Pinpoint the cell where the given text exists, returning its [x, y] midpoint coordinate. 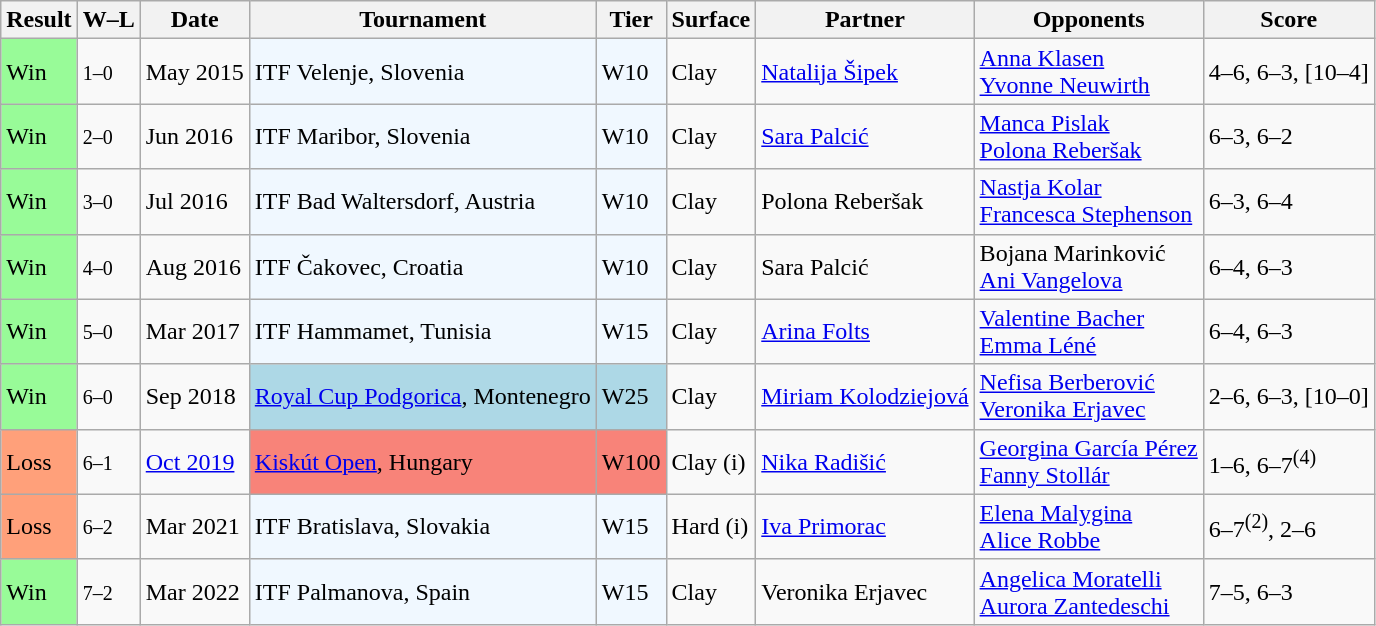
Valentine Bacher Emma Léné [1088, 332]
Royal Cup Podgorica, Montenegro [422, 396]
Miriam Kolodziejová [865, 396]
W–L [108, 20]
Elena Malygina Alice Robbe [1088, 526]
5–0 [108, 332]
Georgina García Pérez Fanny Stollár [1088, 462]
Tournament [422, 20]
4–0 [108, 266]
1–6, 6–7(4) [1288, 462]
Jun 2016 [194, 136]
Sep 2018 [194, 396]
ITF Čakovec, Croatia [422, 266]
W25 [631, 396]
4–6, 6–3, [10–4] [1288, 72]
Partner [865, 20]
ITF Velenje, Slovenia [422, 72]
Surface [711, 20]
Anna Klasen Yvonne Neuwirth [1088, 72]
Mar 2022 [194, 592]
Nastja Kolar Francesca Stephenson [1088, 202]
Nika Radišić [865, 462]
Bojana Marinković Ani Vangelova [1088, 266]
Angelica Moratelli Aurora Zantedeschi [1088, 592]
Mar 2021 [194, 526]
1–0 [108, 72]
Mar 2017 [194, 332]
3–0 [108, 202]
6–3, 6–2 [1288, 136]
May 2015 [194, 72]
Opponents [1088, 20]
Aug 2016 [194, 266]
Oct 2019 [194, 462]
Score [1288, 20]
Kiskút Open, Hungary [422, 462]
Veronika Erjavec [865, 592]
Iva Primorac [865, 526]
2–6, 6–3, [10–0] [1288, 396]
6–3, 6–4 [1288, 202]
ITF Bad Waltersdorf, Austria [422, 202]
ITF Maribor, Slovenia [422, 136]
6–7(2), 2–6 [1288, 526]
W100 [631, 462]
ITF Bratislava, Slovakia [422, 526]
Polona Reberšak [865, 202]
Result [39, 20]
Date [194, 20]
Arina Folts [865, 332]
7–5, 6–3 [1288, 592]
6–2 [108, 526]
Jul 2016 [194, 202]
ITF Hammamet, Tunisia [422, 332]
Nefisa Berberović Veronika Erjavec [1088, 396]
Hard (i) [711, 526]
Tier [631, 20]
2–0 [108, 136]
6–0 [108, 396]
Clay (i) [711, 462]
ITF Palmanova, Spain [422, 592]
Natalija Šipek [865, 72]
Manca Pislak Polona Reberšak [1088, 136]
6–1 [108, 462]
7–2 [108, 592]
